Return the (X, Y) coordinate for the center point of the cell that contains the specified text.  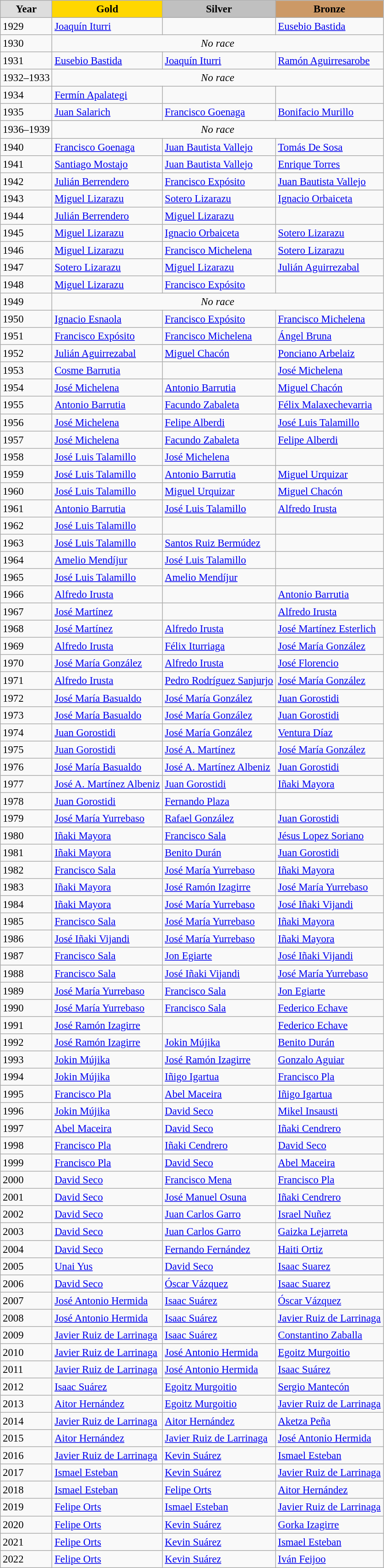
2002 (27, 1214)
1969 (27, 646)
Gaizka Lejarreta (330, 1232)
Bronze (330, 9)
2006 (27, 1284)
2018 (27, 1490)
1978 (27, 801)
Enrique Torres (330, 164)
2019 (27, 1508)
Unai Yus (107, 1266)
1974 (27, 732)
1950 (27, 319)
1973 (27, 715)
1985 (27, 922)
José Martínez Esterlich (330, 629)
2008 (27, 1318)
1991 (27, 1025)
1948 (27, 284)
1940 (27, 147)
2020 (27, 1524)
Mikel Insausti (330, 1111)
Cosme Barrutia (107, 371)
1975 (27, 749)
Israel Nuñez (330, 1214)
Félix Malaxechevarria (330, 405)
1972 (27, 698)
1932–1933 (27, 78)
1943 (27, 198)
1986 (27, 939)
1956 (27, 422)
Fernando Plaza (219, 801)
1934 (27, 95)
2011 (27, 1370)
1982 (27, 870)
1981 (27, 853)
1990 (27, 1008)
1952 (27, 354)
1966 (27, 595)
Gorka Izagirre (330, 1524)
1931 (27, 61)
1964 (27, 560)
2000 (27, 1180)
2014 (27, 1421)
Fernando Fernández (219, 1249)
1993 (27, 1060)
1960 (27, 492)
2009 (27, 1335)
2004 (27, 1249)
1979 (27, 819)
Rafael González (219, 819)
1987 (27, 956)
Sergio Mantecón (330, 1387)
1998 (27, 1146)
Tomás De Sosa (330, 147)
Santiago Mostajo (107, 164)
1980 (27, 836)
1984 (27, 905)
Francisco Mena (219, 1180)
1945 (27, 233)
1958 (27, 457)
Gonzalo Aguiar (330, 1060)
Ventura Díaz (330, 732)
1999 (27, 1163)
2016 (27, 1456)
2003 (27, 1232)
1962 (27, 526)
1976 (27, 767)
1967 (27, 612)
2021 (27, 1542)
1963 (27, 543)
José Manuel Osuna (219, 1197)
Constantino Zaballa (330, 1335)
1941 (27, 164)
1957 (27, 440)
Ignacio Esnaola (107, 319)
Jésus Lopez Soriano (330, 836)
Ramón Aguirresarobe (330, 61)
2022 (27, 1559)
1955 (27, 405)
Juan Salarich (107, 112)
1946 (27, 250)
2012 (27, 1387)
José Florencio (330, 664)
2017 (27, 1473)
1936–1939 (27, 130)
1953 (27, 371)
1988 (27, 973)
2015 (27, 1438)
1944 (27, 216)
Aketza Peña (330, 1421)
1983 (27, 887)
1992 (27, 1043)
1961 (27, 508)
Year (27, 9)
José A. Martínez (219, 749)
1977 (27, 784)
1930 (27, 44)
Félix Iturriaga (219, 646)
Fermín Apalategi (107, 95)
1954 (27, 388)
Ponciano Arbelaiz (330, 354)
1929 (27, 27)
Haiti Ortiz (330, 1249)
1935 (27, 112)
1995 (27, 1094)
1959 (27, 474)
1947 (27, 268)
1951 (27, 336)
1942 (27, 181)
1970 (27, 664)
Iván Feijoo (330, 1559)
Santos Ruiz Bermúdez (219, 543)
Bonifacio Murillo (330, 112)
2005 (27, 1266)
1965 (27, 578)
1994 (27, 1077)
Pedro Rodríguez Sanjurjo (219, 681)
Silver (219, 9)
1968 (27, 629)
1996 (27, 1111)
Ángel Bruna (330, 336)
2010 (27, 1352)
1997 (27, 1129)
2007 (27, 1300)
2001 (27, 1197)
1949 (27, 302)
Gold (107, 9)
1989 (27, 991)
1971 (27, 681)
2013 (27, 1404)
